Provide the (X, Y) coordinate of the cell's center where the given text is located.  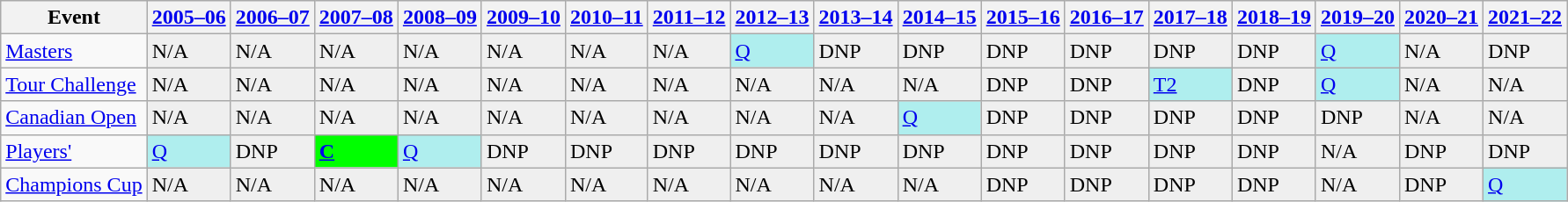
Canadian Open (74, 118)
2011–12 (689, 18)
C (355, 151)
2005–06 (188, 18)
Event (74, 18)
Tour Challenge (74, 84)
2013–14 (855, 18)
2006–07 (273, 18)
2015–16 (1022, 18)
2018–19 (1274, 18)
2012–13 (773, 18)
2016–17 (1107, 18)
Champions Cup (74, 184)
2007–08 (355, 18)
2019–20 (1357, 18)
2021–22 (1526, 18)
2017–18 (1190, 18)
2014–15 (940, 18)
2009–10 (523, 18)
2008–09 (440, 18)
2020–21 (1441, 18)
Masters (74, 51)
T2 (1190, 84)
Players' (74, 151)
2010–11 (606, 18)
